From the cell containing the given text, extract its center point as (X, Y) coordinate. 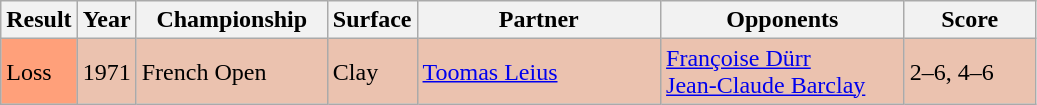
Toomas Leius (539, 72)
Opponents (783, 20)
Clay (372, 72)
Partner (539, 20)
Championship (232, 20)
Year (106, 20)
Loss (39, 72)
Surface (372, 20)
Score (970, 20)
French Open (232, 72)
Result (39, 20)
2–6, 4–6 (970, 72)
Françoise Dürr Jean-Claude Barclay (783, 72)
1971 (106, 72)
